Pinpoint the cell where the given text exists, returning its [x, y] midpoint coordinate. 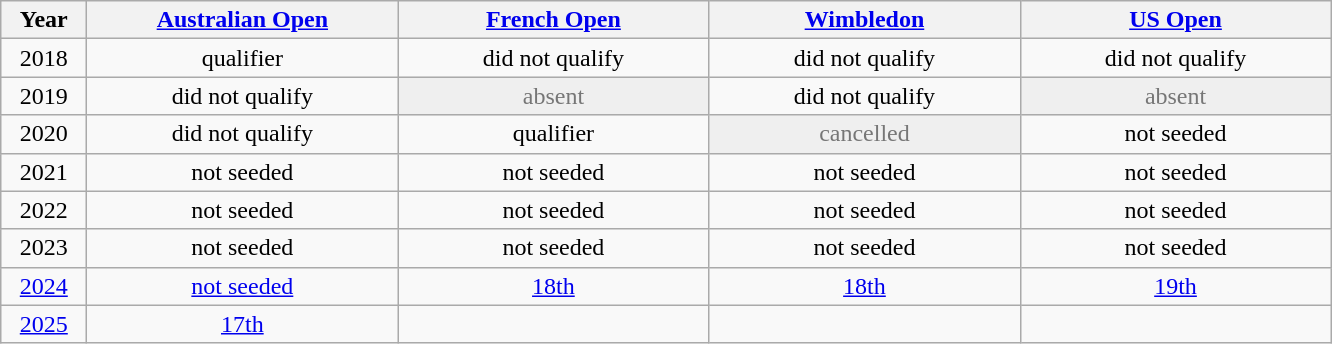
Wimbledon [864, 20]
2024 [44, 286]
19th [1176, 286]
2023 [44, 248]
Year [44, 20]
Australian Open [242, 20]
French Open [554, 20]
2021 [44, 172]
2025 [44, 324]
2020 [44, 134]
cancelled [864, 134]
2022 [44, 210]
2019 [44, 96]
US Open [1176, 20]
17th [242, 324]
2018 [44, 58]
